Return (x, y) of the center of cell containing provided text 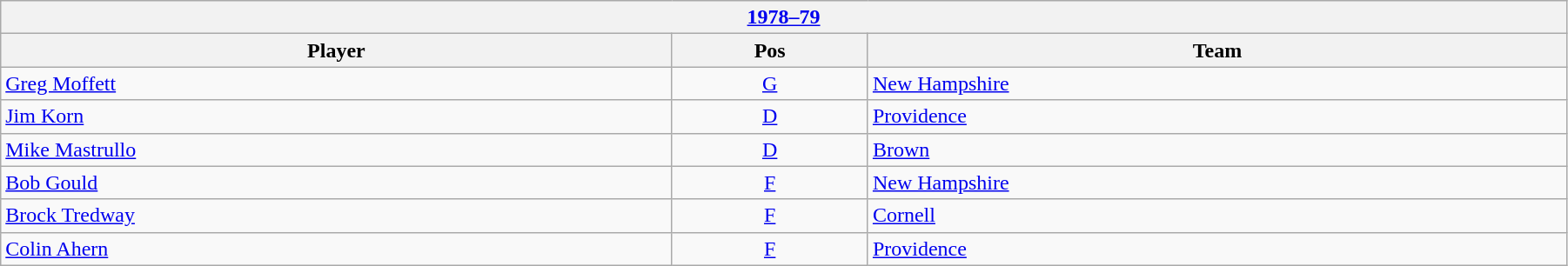
Colin Ahern (336, 249)
Pos (769, 50)
G (769, 83)
1978–79 (784, 17)
Bob Gould (336, 183)
Player (336, 50)
Brock Tredway (336, 216)
Cornell (1216, 216)
Team (1216, 50)
Mike Mastrullo (336, 150)
Greg Moffett (336, 83)
Brown (1216, 150)
Jim Korn (336, 116)
